Provide the [x, y] coordinate of the cell's center where the given text is located.  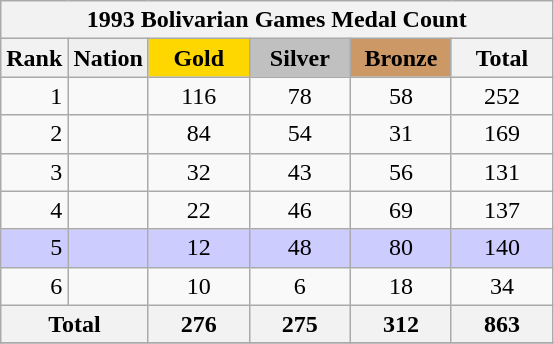
12 [198, 248]
169 [502, 134]
275 [300, 324]
137 [502, 210]
1993 Bolivarian Games Medal Count [277, 20]
Rank [34, 58]
84 [198, 134]
3 [34, 172]
78 [300, 96]
252 [502, 96]
34 [502, 286]
32 [198, 172]
Gold [198, 58]
131 [502, 172]
Nation [108, 58]
1 [34, 96]
116 [198, 96]
312 [400, 324]
22 [198, 210]
Silver [300, 58]
863 [502, 324]
58 [400, 96]
Bronze [400, 58]
5 [34, 248]
140 [502, 248]
48 [300, 248]
56 [400, 172]
46 [300, 210]
43 [300, 172]
69 [400, 210]
2 [34, 134]
276 [198, 324]
54 [300, 134]
4 [34, 210]
31 [400, 134]
10 [198, 286]
18 [400, 286]
80 [400, 248]
